For the text-containing cell, return its midpoint in (X, Y) coordinate format. 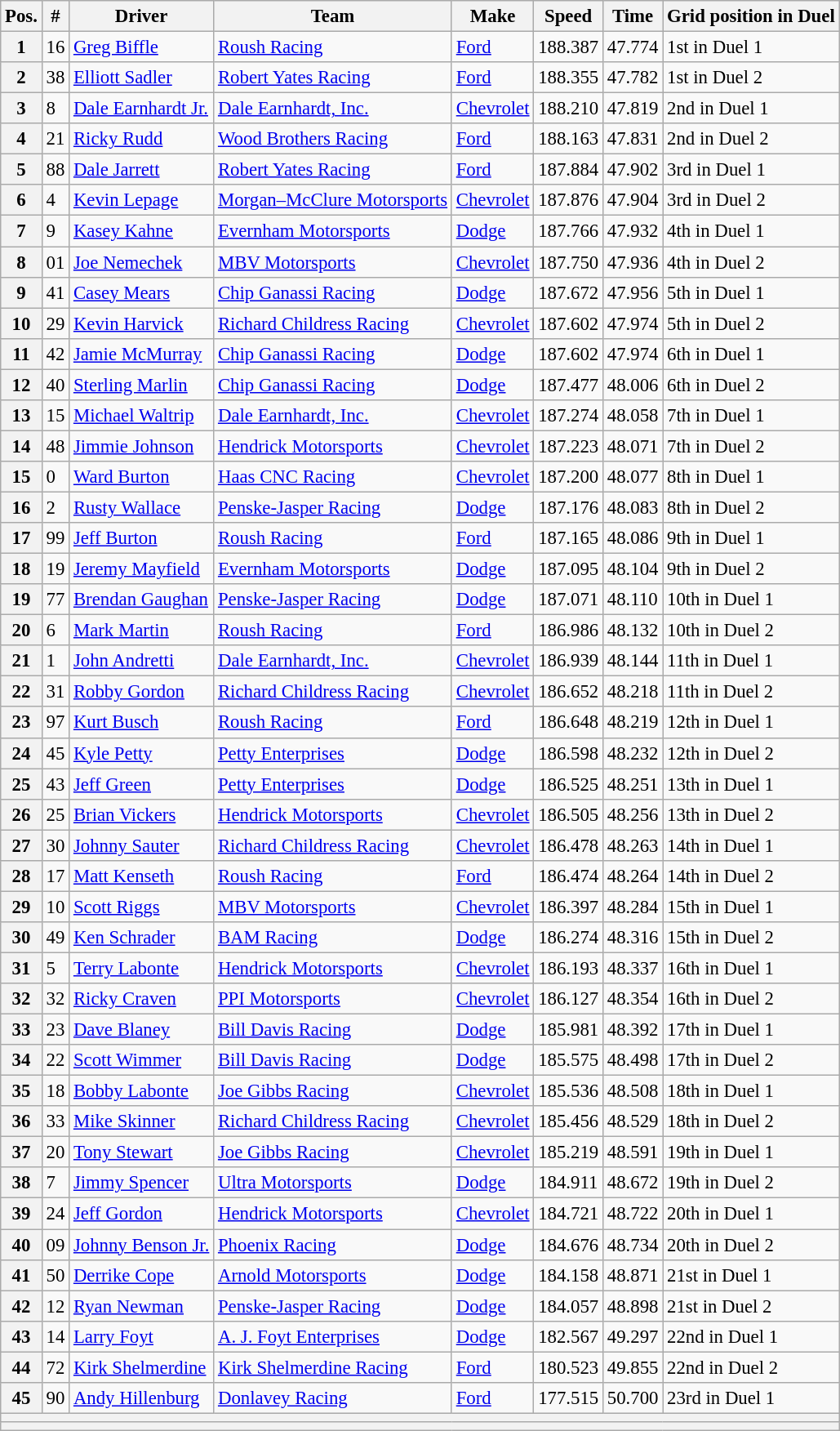
Greg Biffle (142, 47)
50 (56, 1275)
Kirk Shelmerdine Racing (333, 1367)
15th in Duel 1 (751, 907)
186.525 (568, 784)
47.782 (632, 78)
184.676 (568, 1245)
Jeremy Mayfield (142, 569)
Phoenix Racing (333, 1245)
22nd in Duel 1 (751, 1336)
48.672 (632, 1184)
19th in Duel 2 (751, 1184)
Robby Gordon (142, 692)
2nd in Duel 1 (751, 109)
186.986 (568, 631)
Jeff Green (142, 784)
88 (56, 170)
47.774 (632, 47)
23rd in Duel 1 (751, 1398)
1st in Duel 2 (751, 78)
48.083 (632, 507)
Mike Skinner (142, 1121)
187.477 (568, 385)
Jeff Burton (142, 538)
Bobby Labonte (142, 1091)
48.284 (632, 907)
18th in Duel 1 (751, 1091)
49 (56, 938)
28 (21, 876)
47.831 (632, 139)
187.095 (568, 569)
48.392 (632, 1030)
11 (21, 354)
Kyle Petty (142, 753)
48.077 (632, 477)
48.871 (632, 1275)
99 (56, 538)
Pos. (21, 16)
22nd in Duel 2 (751, 1367)
184.721 (568, 1214)
BAM Racing (333, 938)
47.936 (632, 262)
Scott Riggs (142, 907)
35 (21, 1091)
9th in Duel 2 (751, 569)
186.939 (568, 661)
184.057 (568, 1306)
Dale Earnhardt Jr. (142, 109)
186.474 (568, 876)
186.598 (568, 753)
186.193 (568, 968)
47.902 (632, 170)
17th in Duel 2 (751, 1060)
97 (56, 723)
Dave Blaney (142, 1030)
188.210 (568, 109)
3rd in Duel 1 (751, 170)
186.478 (568, 845)
185.536 (568, 1091)
16th in Duel 2 (751, 999)
49.297 (632, 1336)
186.127 (568, 999)
185.219 (568, 1152)
19th in Duel 1 (751, 1152)
09 (56, 1245)
Derrike Cope (142, 1275)
48.337 (632, 968)
Matt Kenseth (142, 876)
21st in Duel 2 (751, 1306)
48.898 (632, 1306)
48.132 (632, 631)
Brian Vickers (142, 814)
Ricky Craven (142, 999)
188.355 (568, 78)
48.218 (632, 692)
6th in Duel 1 (751, 354)
8th in Duel 2 (751, 507)
Ryan Newman (142, 1306)
48.722 (632, 1214)
Jeff Gordon (142, 1214)
39 (21, 1214)
Elliott Sadler (142, 78)
12th in Duel 2 (751, 753)
187.750 (568, 262)
Dale Jarrett (142, 170)
47.956 (632, 292)
180.523 (568, 1367)
185.981 (568, 1030)
Casey Mears (142, 292)
187.223 (568, 446)
187.200 (568, 477)
7th in Duel 1 (751, 416)
Kasey Kahne (142, 231)
16th in Duel 1 (751, 968)
26 (21, 814)
187.176 (568, 507)
1st in Duel 1 (751, 47)
177.515 (568, 1398)
49.855 (632, 1367)
14th in Duel 2 (751, 876)
Donlavey Racing (333, 1398)
12th in Duel 1 (751, 723)
48.529 (632, 1121)
Brendan Gaughan (142, 600)
Rusty Wallace (142, 507)
48.232 (632, 753)
A. J. Foyt Enterprises (333, 1336)
Mark Martin (142, 631)
186.397 (568, 907)
01 (56, 262)
Team (333, 16)
48.251 (632, 784)
5th in Duel 2 (751, 323)
0 (56, 477)
13th in Duel 2 (751, 814)
Joe Nemechek (142, 262)
Ultra Motorsports (333, 1184)
Jimmy Spencer (142, 1184)
6th in Duel 2 (751, 385)
184.911 (568, 1184)
7th in Duel 2 (751, 446)
Grid position in Duel (751, 16)
Haas CNC Racing (333, 477)
48 (56, 446)
27 (21, 845)
10th in Duel 1 (751, 600)
3rd in Duel 2 (751, 200)
48.734 (632, 1245)
8th in Duel 1 (751, 477)
3 (21, 109)
47.819 (632, 109)
77 (56, 600)
18th in Duel 2 (751, 1121)
Morgan–McClure Motorsports (333, 200)
188.387 (568, 47)
Arnold Motorsports (333, 1275)
21st in Duel 1 (751, 1275)
10th in Duel 2 (751, 631)
185.456 (568, 1121)
Kirk Shelmerdine (142, 1367)
48.219 (632, 723)
47.904 (632, 200)
Ricky Rudd (142, 139)
# (56, 16)
5th in Duel 1 (751, 292)
11th in Duel 1 (751, 661)
Johnny Benson Jr. (142, 1245)
Jimmie Johnson (142, 446)
185.575 (568, 1060)
187.672 (568, 292)
48.104 (632, 569)
187.884 (568, 170)
186.274 (568, 938)
48.498 (632, 1060)
184.158 (568, 1275)
48.508 (632, 1091)
48.086 (632, 538)
15th in Duel 2 (751, 938)
Driver (142, 16)
48.071 (632, 446)
Johnny Sauter (142, 845)
Wood Brothers Racing (333, 139)
Ken Schrader (142, 938)
187.876 (568, 200)
13th in Duel 1 (751, 784)
17th in Duel 1 (751, 1030)
Sterling Marlin (142, 385)
50.700 (632, 1398)
13 (21, 416)
187.071 (568, 600)
48.263 (632, 845)
4th in Duel 2 (751, 262)
Kurt Busch (142, 723)
Terry Labonte (142, 968)
44 (21, 1367)
PPI Motorsports (333, 999)
48.354 (632, 999)
36 (21, 1121)
187.766 (568, 231)
Kevin Harvick (142, 323)
48.144 (632, 661)
Make (492, 16)
Michael Waltrip (142, 416)
48.316 (632, 938)
Kevin Lepage (142, 200)
20th in Duel 2 (751, 1245)
Time (632, 16)
48.256 (632, 814)
9th in Duel 1 (751, 538)
48.006 (632, 385)
Scott Wimmer (142, 1060)
34 (21, 1060)
Larry Foyt (142, 1336)
187.274 (568, 416)
2nd in Duel 2 (751, 139)
11th in Duel 2 (751, 692)
182.567 (568, 1336)
48.110 (632, 600)
Ward Burton (142, 477)
47.932 (632, 231)
187.165 (568, 538)
John Andretti (142, 661)
20th in Duel 1 (751, 1214)
48.058 (632, 416)
14th in Duel 1 (751, 845)
90 (56, 1398)
186.648 (568, 723)
Tony Stewart (142, 1152)
72 (56, 1367)
Jamie McMurray (142, 354)
4th in Duel 1 (751, 231)
188.163 (568, 139)
Speed (568, 16)
37 (21, 1152)
186.505 (568, 814)
48.591 (632, 1152)
48.264 (632, 876)
Andy Hillenburg (142, 1398)
186.652 (568, 692)
